Detect which cell encompasses the target text, then output its [X, Y] center coordinate. 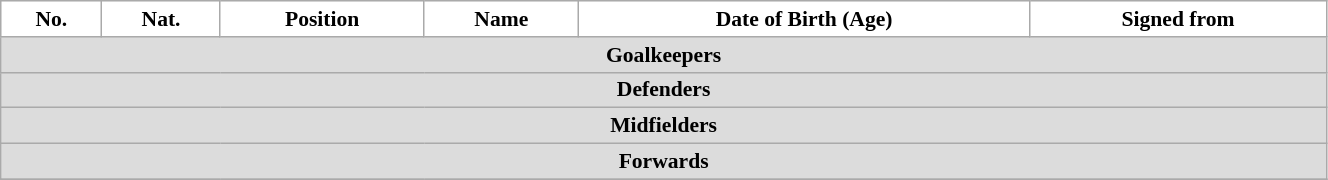
Position [322, 19]
Date of Birth (Age) [804, 19]
Nat. [161, 19]
Name [502, 19]
Midfielders [664, 126]
No. [52, 19]
Signed from [1178, 19]
Defenders [664, 90]
Forwards [664, 162]
Goalkeepers [664, 55]
